Scan for the cell matching the given text and deliver its [x, y] coordinate at center. 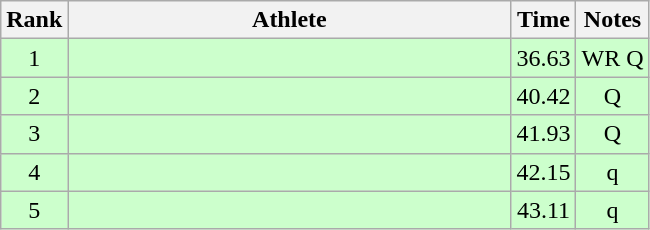
41.93 [544, 134]
40.42 [544, 96]
3 [34, 134]
Time [544, 20]
5 [34, 210]
Notes [612, 20]
43.11 [544, 210]
Rank [34, 20]
36.63 [544, 58]
Athlete [290, 20]
4 [34, 172]
2 [34, 96]
WR Q [612, 58]
42.15 [544, 172]
1 [34, 58]
